Return [X, Y] of the center of cell containing provided text 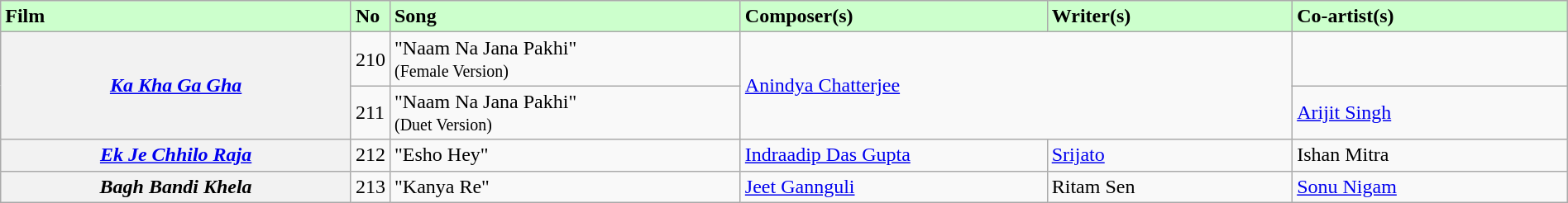
Co-artist(s) [1431, 17]
Sonu Nigam [1431, 186]
Ek Je Chhilo Raja [176, 155]
Jeet Gannguli [893, 186]
Anindya Chatterjee [1016, 86]
"Kanya Re" [565, 186]
212 [370, 155]
Bagh Bandi Khela [176, 186]
Ritam Sen [1169, 186]
213 [370, 186]
Ishan Mitra [1431, 155]
"Esho Hey" [565, 155]
"Naam Na Jana Pakhi" (Female Version) [565, 59]
Indraadip Das Gupta [893, 155]
Composer(s) [893, 17]
Writer(s) [1169, 17]
Song [565, 17]
"Naam Na Jana Pakhi" (Duet Version) [565, 112]
Srijato [1169, 155]
No [370, 17]
Ka Kha Ga Gha [176, 86]
Arijit Singh [1431, 112]
Film [176, 17]
210 [370, 59]
211 [370, 112]
